Detect which cell encompasses the target text, then output its [X, Y] center coordinate. 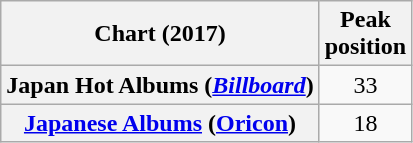
Japan Hot Albums (Billboard) [160, 85]
Chart (2017) [160, 34]
33 [365, 85]
Japanese Albums (Oricon) [160, 123]
18 [365, 123]
Peakposition [365, 34]
